Capture the cell that displays the provided text and extract its [X, Y] central coordinate. 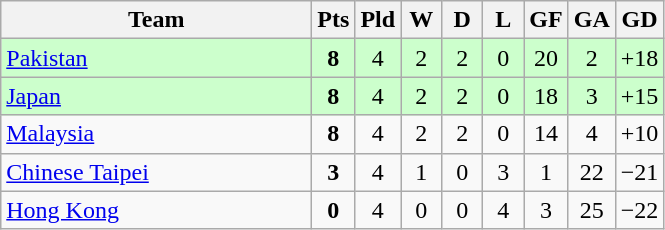
18 [546, 96]
25 [592, 210]
−22 [640, 210]
Hong Kong [156, 210]
22 [592, 172]
Pakistan [156, 58]
GD [640, 20]
+18 [640, 58]
+10 [640, 134]
Pts [334, 20]
20 [546, 58]
Malaysia [156, 134]
GF [546, 20]
14 [546, 134]
GA [592, 20]
+15 [640, 96]
−21 [640, 172]
D [462, 20]
Chinese Taipei [156, 172]
W [422, 20]
Japan [156, 96]
Pld [378, 20]
L [504, 20]
Team [156, 20]
